Capture the cell that displays the provided text and extract its [X, Y] central coordinate. 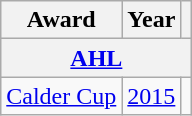
AHL [96, 58]
Year [152, 20]
Calder Cup [62, 96]
Award [62, 20]
2015 [152, 96]
